Scan for the cell matching the given text and deliver its (x, y) coordinate at center. 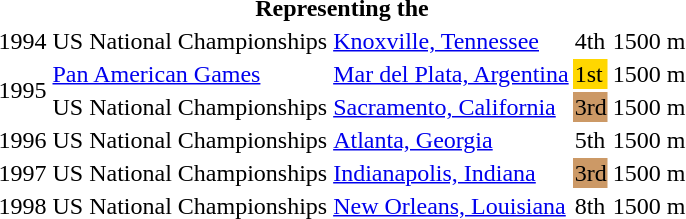
4th (590, 41)
Indianapolis, Indiana (451, 173)
5th (590, 140)
Atlanta, Georgia (451, 140)
1st (590, 74)
Knoxville, Tennessee (451, 41)
Pan American Games (190, 74)
Mar del Plata, Argentina (451, 74)
Sacramento, California (451, 107)
